Return [X, Y] of the center of cell containing provided text 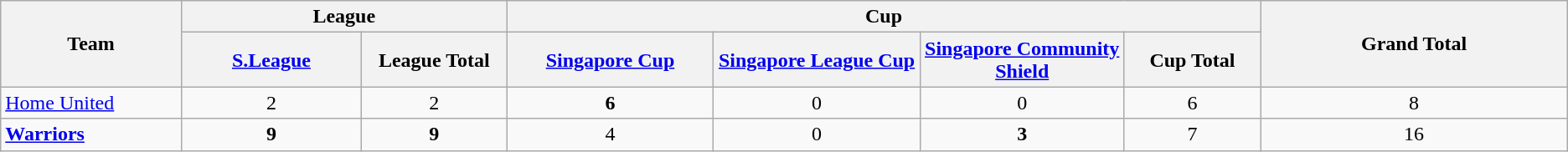
Warriors [91, 134]
Singapore Community Shield [1022, 60]
S.League [271, 60]
Singapore Cup [610, 60]
Cup Total [1193, 60]
16 [1414, 134]
League [343, 17]
Grand Total [1414, 43]
Singapore League Cup [818, 60]
8 [1414, 103]
3 [1022, 134]
League Total [434, 60]
7 [1193, 134]
Team [91, 43]
Home United [91, 103]
4 [610, 134]
Cup [884, 17]
